Find where the given text appears and provide that cell's center as [x, y] coordinate. 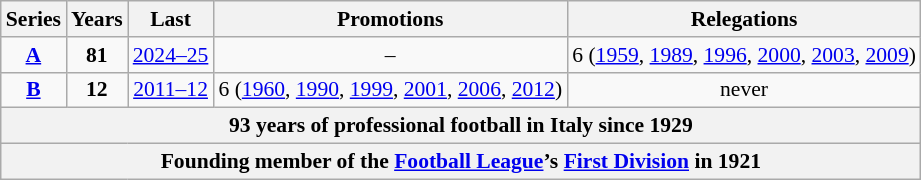
2024–25 [171, 55]
Series [34, 19]
– [390, 55]
Last [171, 19]
81 [97, 55]
12 [97, 90]
Promotions [390, 19]
6 (1959, 1989, 1996, 2000, 2003, 2009) [744, 55]
B [34, 90]
never [744, 90]
Founding member of the Football League’s First Division in 1921 [461, 162]
93 years of professional football in Italy since 1929 [461, 126]
A [34, 55]
Years [97, 19]
6 (1960, 1990, 1999, 2001, 2006, 2012) [390, 90]
Relegations [744, 19]
2011–12 [171, 90]
